Locate the cell with the specified text and output its (X, Y) center coordinate. 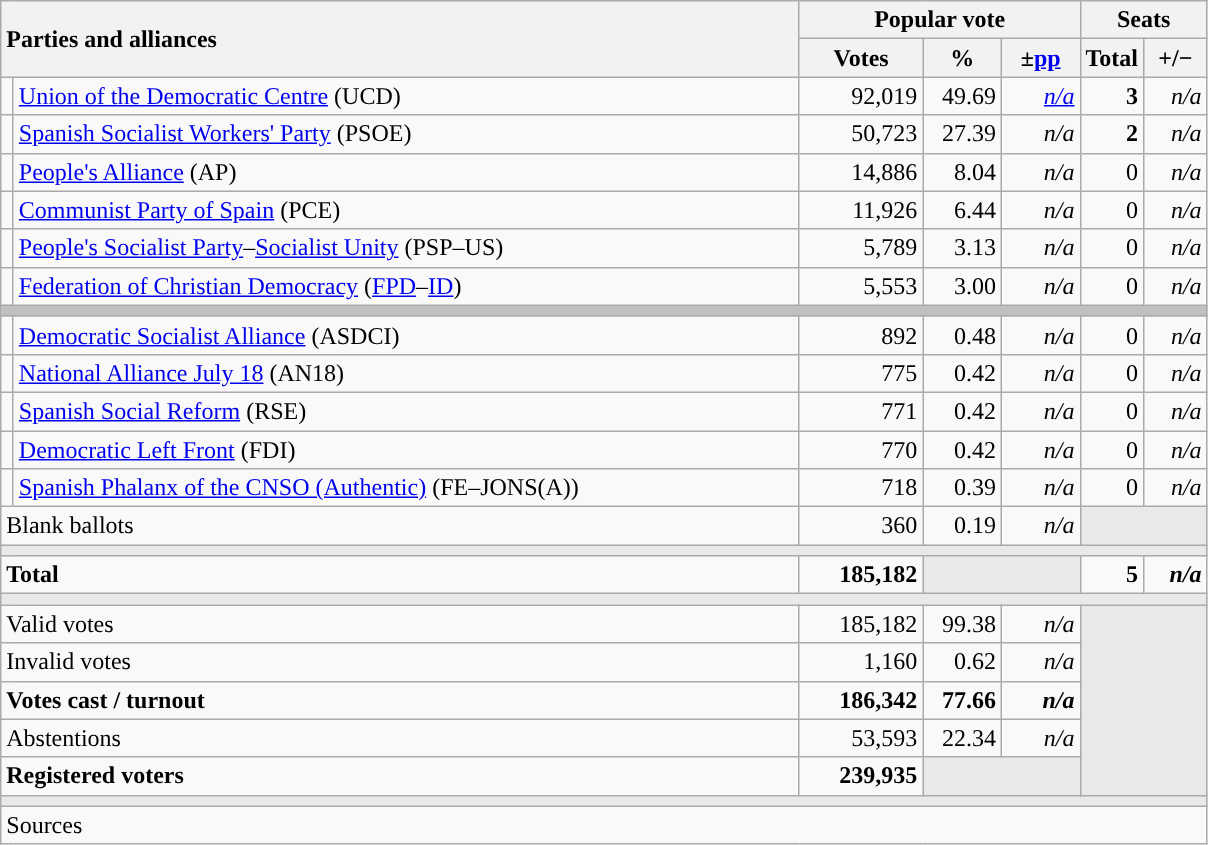
239,935 (861, 776)
Invalid votes (400, 662)
6.44 (962, 210)
186,342 (861, 700)
11,926 (861, 210)
892 (861, 335)
Seats (1144, 20)
360 (861, 526)
1,160 (861, 662)
14,886 (861, 172)
National Alliance July 18 (AN18) (406, 373)
8.04 (962, 172)
Votes cast / turnout (400, 700)
Federation of Christian Democracy (FPD–ID) (406, 286)
Blank ballots (400, 526)
Democratic Left Front (FDI) (406, 449)
3.00 (962, 286)
27.39 (962, 134)
Spanish Socialist Workers' Party (PSOE) (406, 134)
3.13 (962, 248)
Valid votes (400, 624)
Popular vote (940, 20)
Parties and alliances (400, 39)
People's Alliance (AP) (406, 172)
Communist Party of Spain (PCE) (406, 210)
5,789 (861, 248)
53,593 (861, 738)
49.69 (962, 96)
% (962, 58)
People's Socialist Party–Socialist Unity (PSP–US) (406, 248)
Democratic Socialist Alliance (ASDCI) (406, 335)
Spanish Phalanx of the CNSO (Authentic) (FE–JONS(A)) (406, 488)
Registered voters (400, 776)
92,019 (861, 96)
5,553 (861, 286)
0.19 (962, 526)
771 (861, 411)
0.48 (962, 335)
Abstentions (400, 738)
99.38 (962, 624)
2 (1112, 134)
0.39 (962, 488)
77.66 (962, 700)
+/− (1176, 58)
Spanish Social Reform (RSE) (406, 411)
±pp (1040, 58)
Votes (861, 58)
22.34 (962, 738)
775 (861, 373)
770 (861, 449)
3 (1112, 96)
Union of the Democratic Centre (UCD) (406, 96)
50,723 (861, 134)
Sources (604, 825)
5 (1112, 575)
0.62 (962, 662)
718 (861, 488)
